Return the [x, y] coordinate for the center point of the cell that contains the specified text.  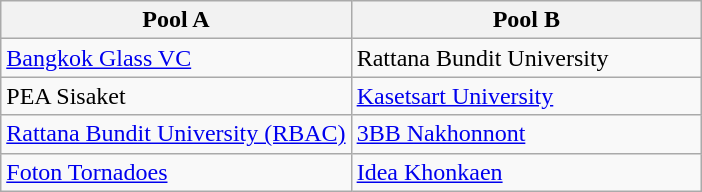
Idea Khonkaen [526, 172]
Rattana Bundit University [526, 58]
3BB Nakhonnont [526, 134]
Foton Tornadoes [176, 172]
Pool A [176, 20]
Kasetsart University [526, 96]
Bangkok Glass VC [176, 58]
Pool B [526, 20]
PEA Sisaket [176, 96]
Rattana Bundit University (RBAC) [176, 134]
